Provide the (X, Y) coordinate of the cell's center where the given text is located.  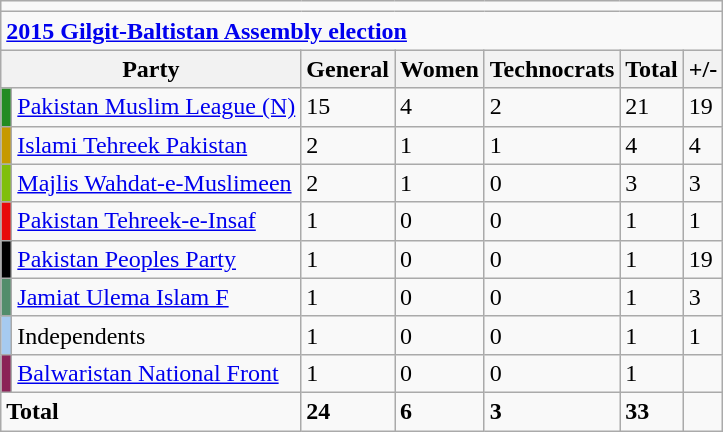
Balwaristan National Front (156, 373)
Pakistan Muslim League (N) (156, 107)
24 (348, 411)
Jamiat Ulema Islam F (156, 297)
General (348, 69)
6 (440, 411)
21 (652, 107)
Women (440, 69)
Islami Tehreek Pakistan (156, 145)
Party (151, 69)
2015 Gilgit-Baltistan Assembly election (362, 31)
+/- (702, 69)
33 (652, 411)
Independents (156, 335)
15 (348, 107)
Pakistan Peoples Party (156, 259)
Pakistan Tehreek-e-Insaf (156, 221)
Majlis Wahdat-e-Muslimeen (156, 183)
Technocrats (552, 69)
